Capture the cell that displays the provided text and extract its (x, y) central coordinate. 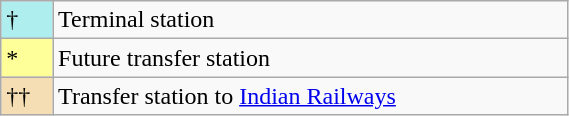
Terminal station (310, 20)
* (27, 58)
Transfer station to Indian Railways (310, 96)
† (27, 20)
†† (27, 96)
Future transfer station (310, 58)
